Find where the given text appears and provide that cell's center as (x, y) coordinate. 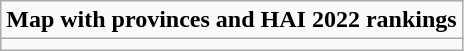
Map with provinces and HAI 2022 rankings (232, 20)
